Identify which cell holds the provided text, then report its (x, y) central coordinate. 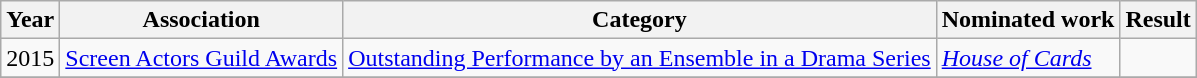
House of Cards (1028, 58)
2015 (30, 58)
Nominated work (1028, 20)
Screen Actors Guild Awards (202, 58)
Result (1158, 20)
Category (640, 20)
Outstanding Performance by an Ensemble in a Drama Series (640, 58)
Year (30, 20)
Association (202, 20)
